Pinpoint the cell where the given text exists, returning its [X, Y] midpoint coordinate. 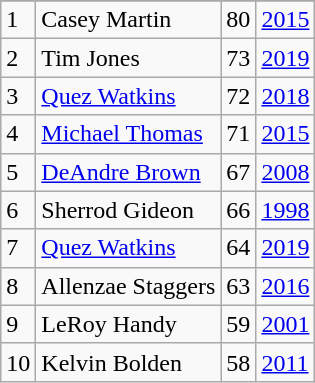
Allenzae Staggers [128, 286]
Kelvin Bolden [128, 362]
4 [18, 134]
72 [238, 96]
7 [18, 248]
1998 [286, 210]
63 [238, 286]
2001 [286, 324]
DeAndre Brown [128, 172]
9 [18, 324]
LeRoy Handy [128, 324]
2011 [286, 362]
Casey Martin [128, 20]
3 [18, 96]
59 [238, 324]
2018 [286, 96]
8 [18, 286]
80 [238, 20]
2008 [286, 172]
Tim Jones [128, 58]
66 [238, 210]
6 [18, 210]
5 [18, 172]
2 [18, 58]
Sherrod Gideon [128, 210]
2016 [286, 286]
71 [238, 134]
1 [18, 20]
73 [238, 58]
Michael Thomas [128, 134]
67 [238, 172]
58 [238, 362]
64 [238, 248]
10 [18, 362]
